Extract the (x, y) coordinate from the center of the cell holding the provided text.  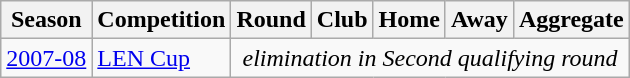
Away (479, 20)
2007-08 (46, 58)
LEN Cup (162, 58)
Round (271, 20)
Home (409, 20)
elimination in Second qualifying round (430, 58)
Competition (162, 20)
Club (342, 20)
Season (46, 20)
Aggregate (571, 20)
